Return [X, Y] of the center of cell containing provided text 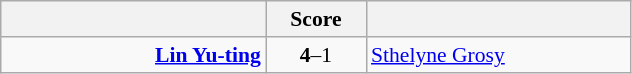
Score [316, 19]
Lin Yu-ting [134, 55]
4–1 [316, 55]
Sthelyne Grosy [498, 55]
